Extract the [x, y] coordinate from the center of the cell holding the provided text.  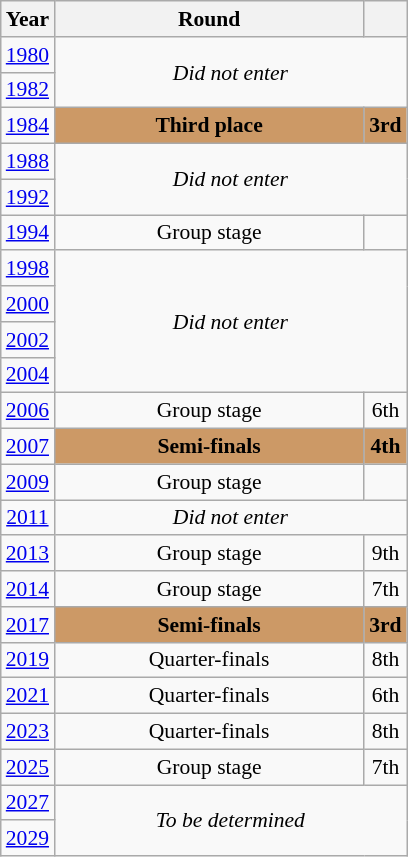
9th [386, 554]
2011 [28, 518]
1982 [28, 90]
1994 [28, 233]
2002 [28, 340]
2017 [28, 625]
Third place [209, 126]
4th [386, 447]
To be determined [230, 820]
2009 [28, 482]
Year [28, 19]
1998 [28, 269]
2027 [28, 803]
2021 [28, 696]
2000 [28, 304]
2007 [28, 447]
2014 [28, 589]
1980 [28, 55]
2025 [28, 767]
2004 [28, 375]
2023 [28, 732]
2019 [28, 660]
1988 [28, 162]
1984 [28, 126]
Round [209, 19]
2013 [28, 554]
2029 [28, 839]
1992 [28, 197]
2006 [28, 411]
